Determine the [X, Y] coordinate at the center of the cell enclosing the given text.  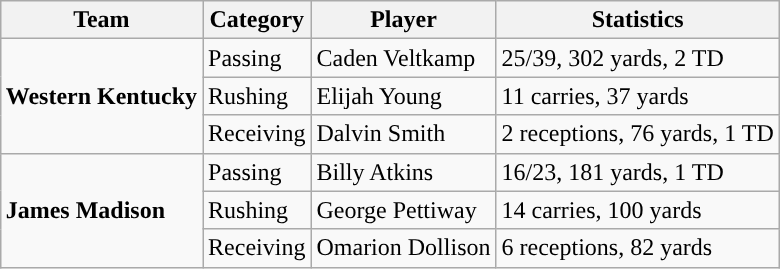
Team [101, 20]
14 carries, 100 yards [638, 210]
Billy Atkins [404, 172]
6 receptions, 82 yards [638, 248]
Omarion Dollison [404, 248]
11 carries, 37 yards [638, 96]
16/23, 181 yards, 1 TD [638, 172]
2 receptions, 76 yards, 1 TD [638, 134]
Elijah Young [404, 96]
George Pettiway [404, 210]
25/39, 302 yards, 2 TD [638, 58]
Category [257, 20]
Dalvin Smith [404, 134]
Western Kentucky [101, 96]
Player [404, 20]
Statistics [638, 20]
James Madison [101, 210]
Caden Veltkamp [404, 58]
